Detect which cell encompasses the target text, then output its [x, y] center coordinate. 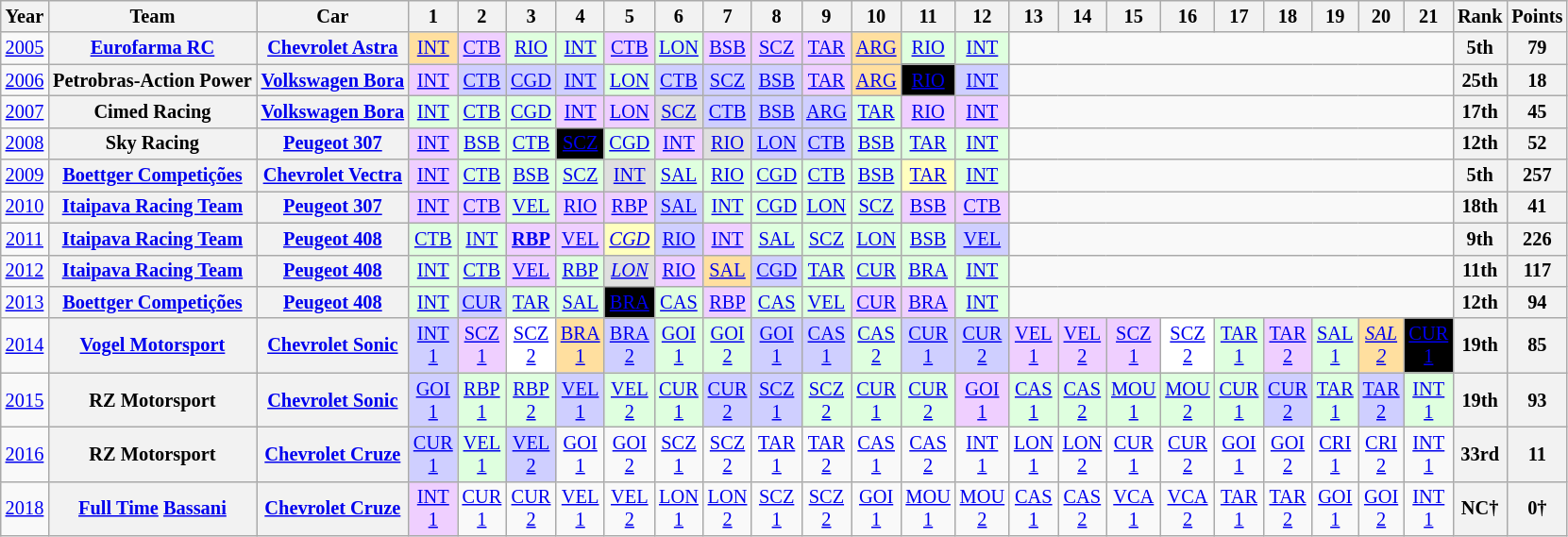
16 [1188, 16]
12 [982, 16]
SAL1 [1335, 345]
2013 [25, 302]
10 [876, 16]
Chevrolet Astra [332, 48]
2011 [25, 239]
9th [1480, 239]
94 [1537, 302]
14 [1083, 16]
11th [1480, 271]
2007 [25, 111]
VCA1 [1133, 509]
85 [1537, 345]
2005 [25, 48]
19 [1335, 16]
Team [152, 16]
20 [1382, 16]
Eurofarma RC [152, 48]
Car [332, 16]
Rank [1480, 16]
0† [1537, 509]
93 [1537, 400]
2009 [25, 176]
15 [1133, 16]
79 [1537, 48]
2018 [25, 509]
13 [1034, 16]
2016 [25, 454]
Vogel Motorsport [152, 345]
Chevrolet Vectra [332, 176]
Year [25, 16]
2006 [25, 80]
3 [531, 16]
9 [827, 16]
41 [1537, 207]
Sky Racing [152, 143]
226 [1537, 239]
2 [482, 16]
2014 [25, 345]
RBP1 [482, 400]
4 [581, 16]
CRI1 [1335, 454]
52 [1537, 143]
45 [1537, 111]
Petrobras-Action Power [152, 80]
17th [1480, 111]
5 [629, 16]
6 [679, 16]
2008 [25, 143]
NC† [1480, 509]
Cimed Racing [152, 111]
Points [1537, 16]
257 [1537, 176]
BRA1 [581, 345]
117 [1537, 271]
7 [728, 16]
18th [1480, 207]
8 [776, 16]
17 [1239, 16]
Full Time Bassani [152, 509]
21 [1428, 16]
SAL2 [1382, 345]
1 [433, 16]
2010 [25, 207]
BRA2 [629, 345]
VCA2 [1188, 509]
2015 [25, 400]
CRI2 [1382, 454]
25th [1480, 80]
33rd [1480, 454]
RBP2 [531, 400]
2012 [25, 271]
